Provide the [X, Y] coordinate of the cell's center where the given text is located.  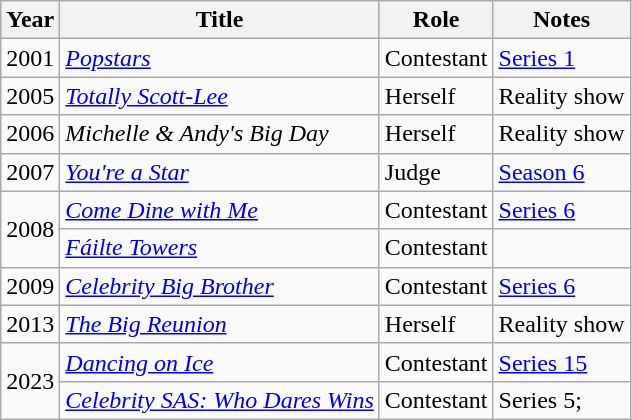
Year [30, 20]
Season 6 [562, 172]
Series 1 [562, 58]
2001 [30, 58]
2007 [30, 172]
2009 [30, 286]
Role [436, 20]
Series 5; [562, 400]
Popstars [220, 58]
Title [220, 20]
Notes [562, 20]
Celebrity Big Brother [220, 286]
Totally Scott-Lee [220, 96]
Dancing on Ice [220, 362]
Judge [436, 172]
2005 [30, 96]
2013 [30, 324]
The Big Reunion [220, 324]
Celebrity SAS: Who Dares Wins [220, 400]
2006 [30, 134]
2023 [30, 381]
2008 [30, 229]
Fáilte Towers [220, 248]
Come Dine with Me [220, 210]
Series 15 [562, 362]
You're a Star [220, 172]
Michelle & Andy's Big Day [220, 134]
